Determine the (x, y) coordinate at the center of the cell enclosing the given text.  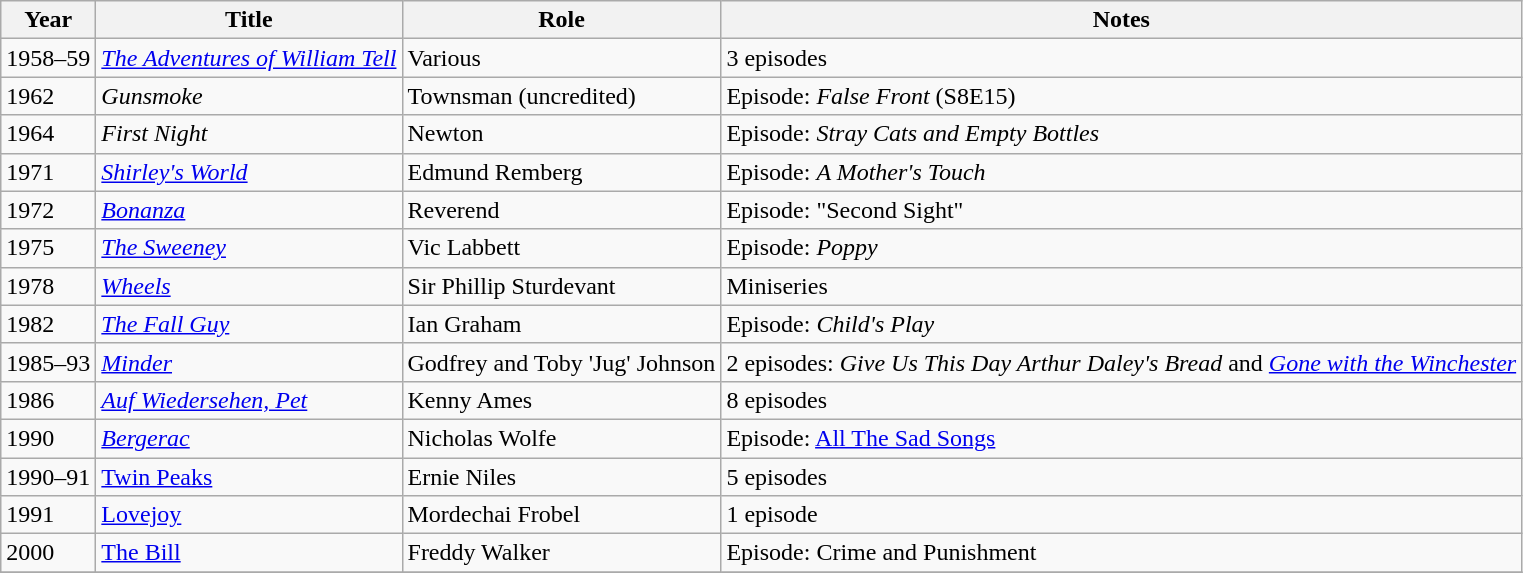
1 episode (1122, 515)
Twin Peaks (249, 477)
Episode: Stray Cats and Empty Bottles (1122, 134)
Freddy Walker (562, 553)
1971 (48, 172)
Miniseries (1122, 286)
5 episodes (1122, 477)
1978 (48, 286)
Various (562, 58)
The Adventures of William Tell (249, 58)
1985–93 (48, 362)
Kenny Ames (562, 400)
1986 (48, 400)
Year (48, 20)
Episode: "Second Sight" (1122, 210)
Shirley's World (249, 172)
1982 (48, 324)
1962 (48, 96)
Episode: Child's Play (1122, 324)
1975 (48, 248)
Bergerac (249, 438)
Mordechai Frobel (562, 515)
Episode: All The Sad Songs (1122, 438)
Newton (562, 134)
1991 (48, 515)
The Fall Guy (249, 324)
Lovejoy (249, 515)
1990–91 (48, 477)
2000 (48, 553)
The Bill (249, 553)
First Night (249, 134)
Wheels (249, 286)
Townsman (uncredited) (562, 96)
Nicholas Wolfe (562, 438)
Episode: False Front (S8E15) (1122, 96)
1972 (48, 210)
Reverend (562, 210)
1964 (48, 134)
2 episodes: Give Us This Day Arthur Daley's Bread and Gone with the Winchester (1122, 362)
The Sweeney (249, 248)
Notes (1122, 20)
Auf Wiedersehen, Pet (249, 400)
Episode: Crime and Punishment (1122, 553)
Edmund Remberg (562, 172)
1990 (48, 438)
3 episodes (1122, 58)
Gunsmoke (249, 96)
Title (249, 20)
Godfrey and Toby 'Jug' Johnson (562, 362)
Role (562, 20)
Sir Phillip Sturdevant (562, 286)
Ian Graham (562, 324)
Episode: A Mother's Touch (1122, 172)
Episode: Poppy (1122, 248)
Minder (249, 362)
Bonanza (249, 210)
Ernie Niles (562, 477)
1958–59 (48, 58)
8 episodes (1122, 400)
Vic Labbett (562, 248)
